For the text-containing cell, return its midpoint in (x, y) coordinate format. 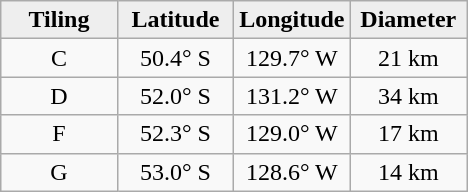
14 km (408, 172)
50.4° S (175, 58)
Longitude (292, 20)
D (59, 96)
C (59, 58)
Latitude (175, 20)
17 km (408, 134)
129.7° W (292, 58)
52.3° S (175, 134)
128.6° W (292, 172)
Diameter (408, 20)
131.2° W (292, 96)
G (59, 172)
F (59, 134)
53.0° S (175, 172)
34 km (408, 96)
Tiling (59, 20)
52.0° S (175, 96)
129.0° W (292, 134)
21 km (408, 58)
